Determine the [x, y] coordinate at the center of the cell enclosing the given text.  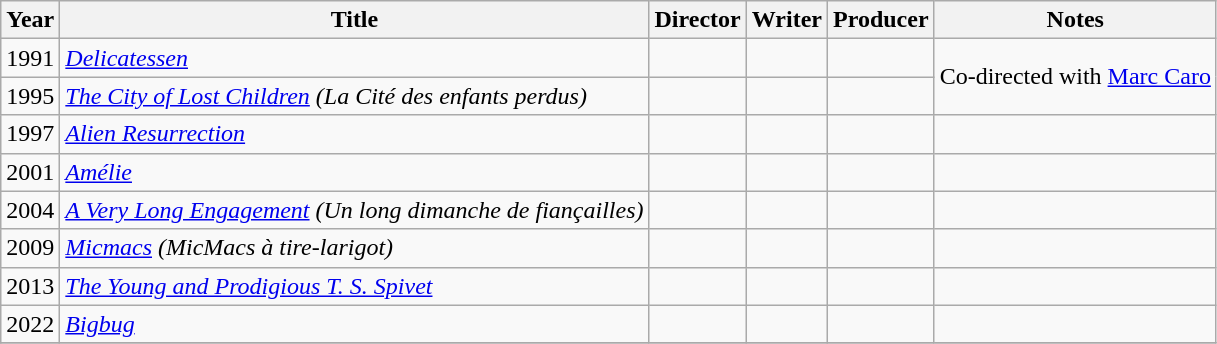
Amélie [354, 172]
Notes [1075, 20]
Alien Resurrection [354, 134]
Writer [786, 20]
Delicatessen [354, 58]
2009 [30, 248]
2004 [30, 210]
Micmacs (MicMacs à tire-larigot) [354, 248]
2013 [30, 286]
1995 [30, 96]
Year [30, 20]
2022 [30, 324]
Bigbug [354, 324]
The Young and Prodigious T. S. Spivet [354, 286]
Director [698, 20]
1997 [30, 134]
2001 [30, 172]
Co-directed with Marc Caro [1075, 77]
1991 [30, 58]
A Very Long Engagement (Un long dimanche de fiançailles) [354, 210]
Title [354, 20]
Producer [882, 20]
The City of Lost Children (La Cité des enfants perdus) [354, 96]
